Determine the [X, Y] coordinate at the center of the cell enclosing the given text.  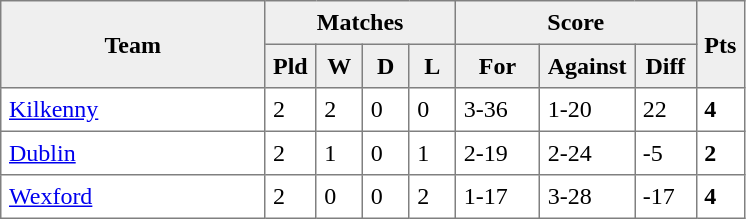
W [339, 66]
2-24 [586, 153]
Wexford [133, 197]
1-17 [497, 197]
22 [666, 110]
-17 [666, 197]
3-36 [497, 110]
Kilkenny [133, 110]
Pld [290, 66]
L [432, 66]
1-20 [586, 110]
2-19 [497, 153]
Diff [666, 66]
Matches [360, 23]
Dublin [133, 153]
Team [133, 44]
Pts [720, 44]
For [497, 66]
Against [586, 66]
-5 [666, 153]
D [385, 66]
3-28 [586, 197]
Score [576, 23]
